Extract the (x, y) coordinate from the center of the cell holding the provided text.  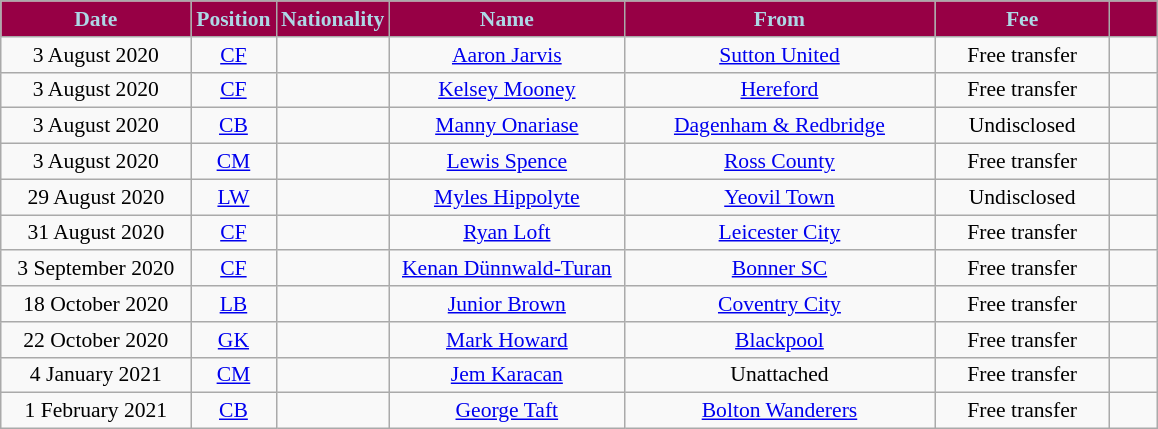
Coventry City (779, 304)
Aaron Jarvis (506, 55)
Hereford (779, 90)
4 January 2021 (96, 375)
Dagenham & Redbridge (779, 126)
Sutton United (779, 55)
Ryan Loft (506, 233)
George Taft (506, 411)
GK (234, 340)
Nationality (332, 19)
Myles Hippolyte (506, 197)
Leicester City (779, 233)
Junior Brown (506, 304)
Fee (1022, 19)
Unattached (779, 375)
Position (234, 19)
Bonner SC (779, 269)
Manny Onariase (506, 126)
Kelsey Mooney (506, 90)
Yeovil Town (779, 197)
Name (506, 19)
Lewis Spence (506, 162)
LW (234, 197)
29 August 2020 (96, 197)
18 October 2020 (96, 304)
Date (96, 19)
Bolton Wanderers (779, 411)
22 October 2020 (96, 340)
Ross County (779, 162)
Mark Howard (506, 340)
3 September 2020 (96, 269)
Blackpool (779, 340)
LB (234, 304)
1 February 2021 (96, 411)
Jem Karacan (506, 375)
Kenan Dünnwald-Turan (506, 269)
31 August 2020 (96, 233)
From (779, 19)
